Find where the given text appears and provide that cell's center as [X, Y] coordinate. 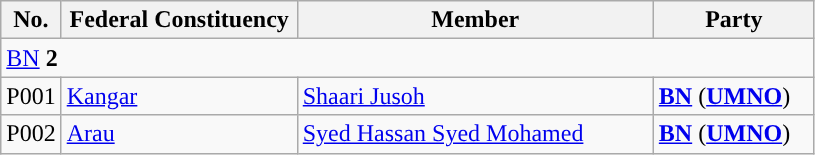
P002 [31, 134]
P001 [31, 96]
No. [31, 20]
Shaari Jusoh [475, 96]
Arau [179, 134]
Member [475, 20]
Syed Hassan Syed Mohamed [475, 134]
Federal Constituency [179, 20]
Kangar [179, 96]
BN 2 [408, 58]
Party [734, 20]
